Identify which cell holds the provided text, then report its (x, y) central coordinate. 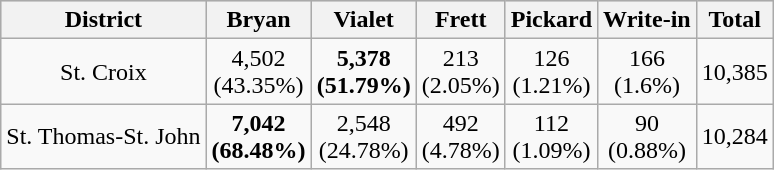
5,378(51.79%) (364, 72)
2,548(24.78%) (364, 136)
St. Thomas-St. John (104, 136)
126(1.21%) (551, 72)
Pickard (551, 20)
10,385 (734, 72)
7,042(68.48%) (258, 136)
Total (734, 20)
Frett (460, 20)
Vialet (364, 20)
213(2.05%) (460, 72)
492(4.78%) (460, 136)
166(1.6%) (648, 72)
90(0.88%) (648, 136)
District (104, 20)
10,284 (734, 136)
112(1.09%) (551, 136)
Bryan (258, 20)
St. Croix (104, 72)
Write-in (648, 20)
4,502(43.35%) (258, 72)
